Find where the given text appears and provide that cell's center as [x, y] coordinate. 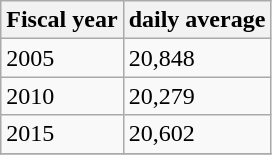
2005 [62, 58]
Fiscal year [62, 20]
20,848 [197, 58]
2010 [62, 96]
2015 [62, 134]
daily average [197, 20]
20,279 [197, 96]
20,602 [197, 134]
